Scan for the cell matching the given text and deliver its [x, y] coordinate at center. 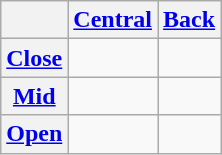
Mid [34, 96]
Central [113, 20]
Back [190, 20]
Open [34, 134]
Close [34, 58]
